Locate the cell with the specified text and output its [X, Y] center coordinate. 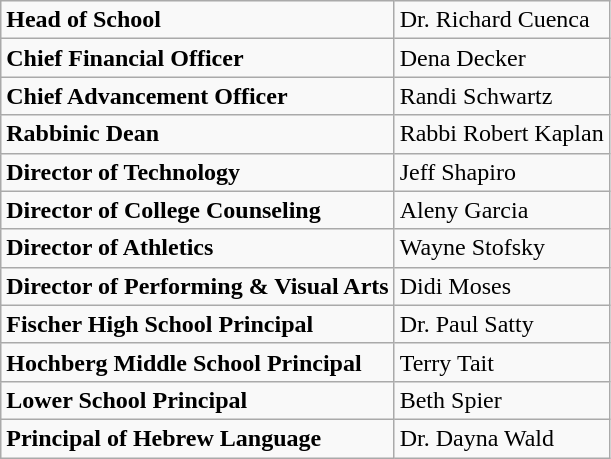
Director of Technology [198, 172]
Dr. Dayna Wald [502, 438]
Chief Advancement Officer [198, 96]
Dr. Paul Satty [502, 324]
Terry Tait [502, 362]
Dena Decker [502, 58]
Jeff Shapiro [502, 172]
Aleny Garcia [502, 210]
Director of College Counseling [198, 210]
Rabbi Robert Kaplan [502, 134]
Fischer High School Principal [198, 324]
Wayne Stofsky [502, 248]
Rabbinic Dean [198, 134]
Director of Performing & Visual Arts [198, 286]
Didi Moses [502, 286]
Head of School [198, 20]
Lower School Principal [198, 400]
Randi Schwartz [502, 96]
Principal of Hebrew Language [198, 438]
Beth Spier [502, 400]
Chief Financial Officer [198, 58]
Dr. Richard Cuenca [502, 20]
Hochberg Middle School Principal [198, 362]
Director of Athletics [198, 248]
